Detect which cell encompasses the target text, then output its (X, Y) center coordinate. 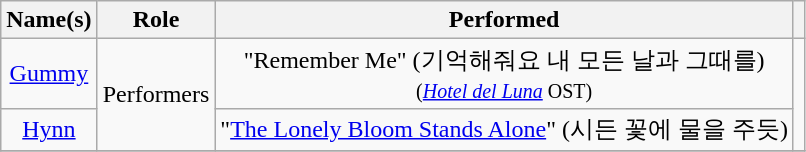
Role (156, 20)
"Remember Me" (기억해줘요 내 모든 날과 그때를) (Hotel del Luna OST) (504, 74)
Performed (504, 20)
Hynn (49, 130)
Name(s) (49, 20)
Performers (156, 95)
"The Lonely Bloom Stands Alone" (시든 꽃에 물을 주듯) (504, 130)
Gummy (49, 74)
